Return (X, Y) of the center of cell containing provided text 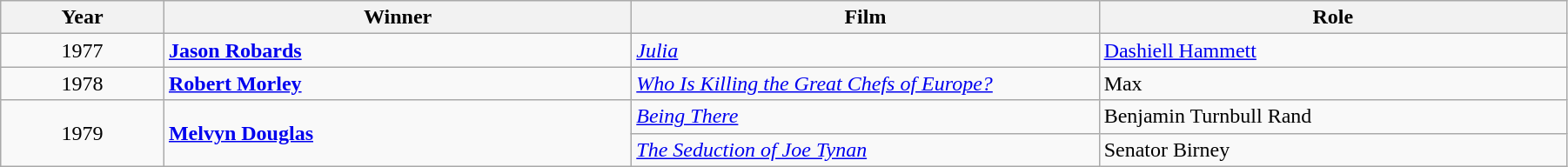
Role (1333, 17)
Dashiell Hammett (1333, 50)
1979 (83, 133)
Senator Birney (1333, 150)
1978 (83, 83)
Winner (397, 17)
Max (1333, 83)
Film (865, 17)
Being There (865, 117)
Benjamin Turnbull Rand (1333, 117)
Year (83, 17)
Jason Robards (397, 50)
The Seduction of Joe Tynan (865, 150)
Robert Morley (397, 83)
1977 (83, 50)
Who Is Killing the Great Chefs of Europe? (865, 83)
Julia (865, 50)
Melvyn Douglas (397, 133)
